Detect which cell encompasses the target text, then output its [X, Y] center coordinate. 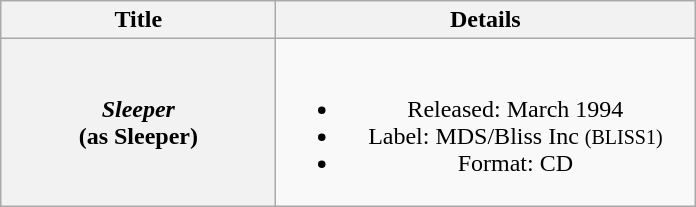
Details [486, 20]
Released: March 1994Label: MDS/Bliss Inc (BLISS1)Format: CD [486, 122]
Sleeper (as Sleeper) [138, 122]
Title [138, 20]
